Extract the [x, y] coordinate from the center of the cell holding the provided text.  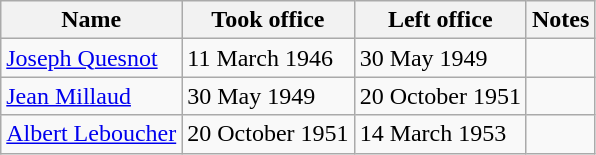
14 March 1953 [440, 134]
Took office [268, 20]
Name [92, 20]
11 March 1946 [268, 58]
Albert Leboucher [92, 134]
Notes [560, 20]
Jean Millaud [92, 96]
Joseph Quesnot [92, 58]
Left office [440, 20]
